Scan for the cell matching the given text and deliver its [x, y] coordinate at center. 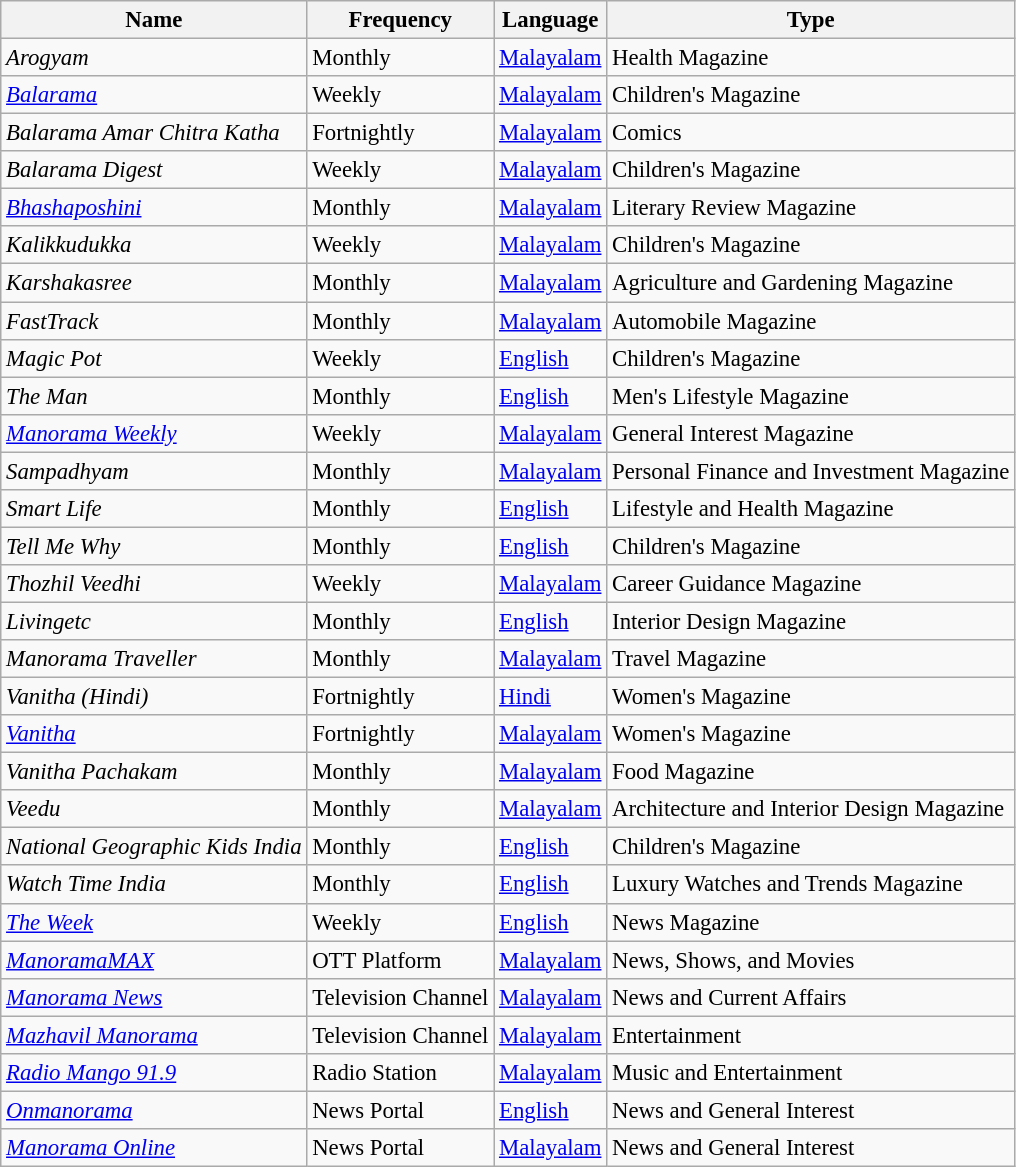
Career Guidance Magazine [811, 584]
Bhashaposhini [154, 208]
FastTrack [154, 321]
Balarama Amar Chitra Katha [154, 133]
Name [154, 20]
General Interest Magazine [811, 433]
Manorama Traveller [154, 659]
Arogyam [154, 58]
Travel Magazine [811, 659]
Comics [811, 133]
Veedu [154, 809]
Radio Mango 91.9 [154, 1073]
Kalikkudukka [154, 245]
Thozhil Veedhi [154, 584]
Manorama Online [154, 1148]
Health Magazine [811, 58]
Sampadhyam [154, 471]
Vanitha (Hindi) [154, 697]
Balarama Digest [154, 170]
Agriculture and Gardening Magazine [811, 283]
Language [550, 20]
Watch Time India [154, 885]
Livingetc [154, 621]
Luxury Watches and Trends Magazine [811, 885]
Smart Life [154, 509]
The Week [154, 922]
Karshakasree [154, 283]
Onmanorama [154, 1110]
ManoramaMAX [154, 960]
Architecture and Interior Design Magazine [811, 809]
Vanitha [154, 734]
Manorama News [154, 997]
Radio Station [400, 1073]
Frequency [400, 20]
OTT Platform [400, 960]
Type [811, 20]
Personal Finance and Investment Magazine [811, 471]
Mazhavil Manorama [154, 1035]
Automobile Magazine [811, 321]
Entertainment [811, 1035]
Manorama Weekly [154, 433]
News, Shows, and Movies [811, 960]
National Geographic Kids India [154, 847]
Magic Pot [154, 358]
News and Current Affairs [811, 997]
Food Magazine [811, 772]
News Magazine [811, 922]
Lifestyle and Health Magazine [811, 509]
Balarama [154, 95]
Men's Lifestyle Magazine [811, 396]
The Man [154, 396]
Literary Review Magazine [811, 208]
Hindi [550, 697]
Interior Design Magazine [811, 621]
Tell Me Why [154, 546]
Music and Entertainment [811, 1073]
Vanitha Pachakam [154, 772]
